Find where the given text appears and provide that cell's center as [X, Y] coordinate. 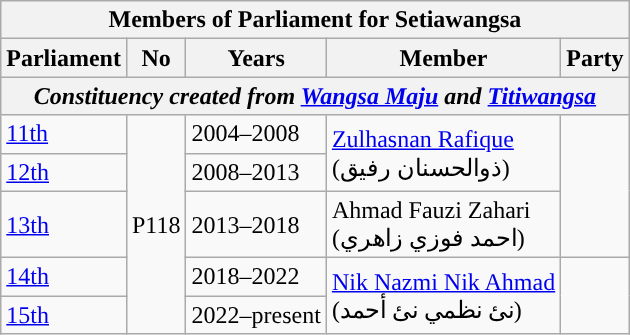
Zulhasnan Rafique (ذوالحسنان رفيق) [443, 153]
No [156, 58]
Party [595, 58]
Parliament [64, 58]
P118 [156, 224]
Member [443, 58]
13th [64, 224]
12th [64, 172]
14th [64, 277]
2013–2018 [256, 224]
Members of Parliament for Setiawangsa [315, 20]
11th [64, 134]
2008–2013 [256, 172]
Nik Nazmi Nik Ahmad (نئ نظمي نئ أحمد) [443, 296]
2004–2008 [256, 134]
2022–present [256, 315]
Years [256, 58]
15th [64, 315]
2018–2022 [256, 277]
Ahmad Fauzi Zahari (احمد فوزي زاهري) [443, 224]
Constituency created from Wangsa Maju and Titiwangsa [315, 96]
